Return [X, Y] of the center of cell containing provided text 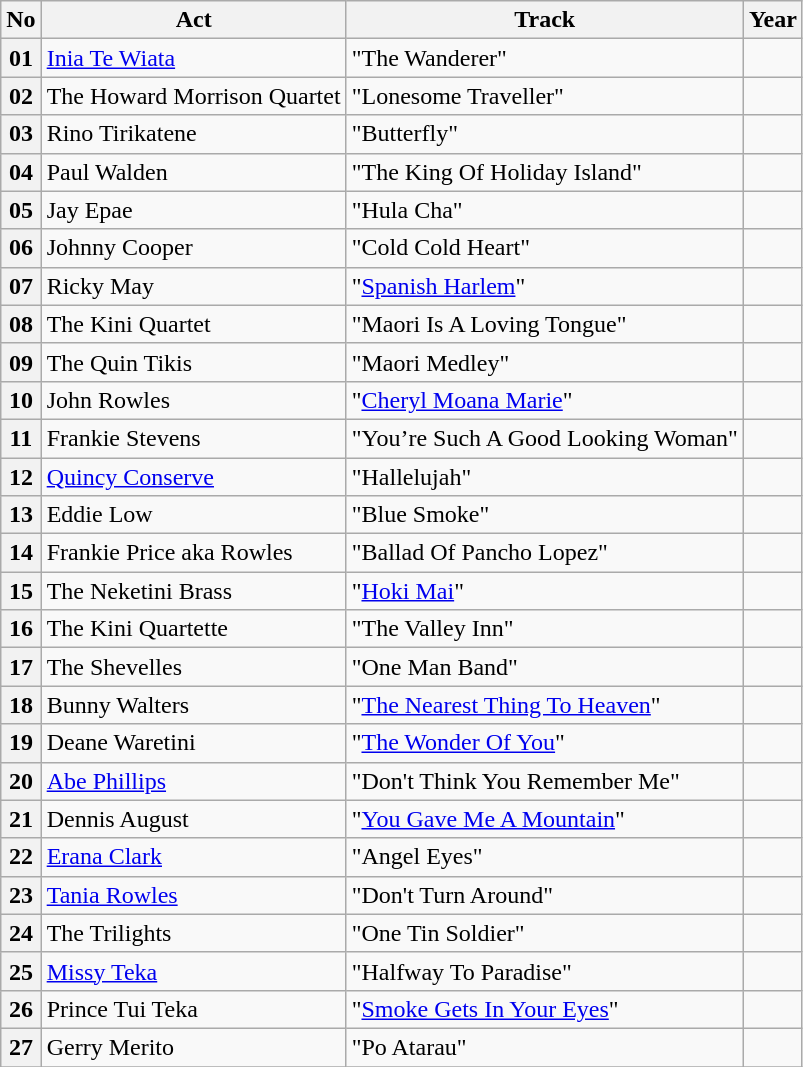
01 [21, 58]
16 [21, 629]
"Hallelujah" [544, 477]
The Quin Tikis [194, 362]
"One Tin Soldier" [544, 933]
Paul Walden [194, 172]
"Blue Smoke" [544, 515]
Track [544, 20]
"The Wanderer" [544, 58]
Year [772, 20]
Frankie Price aka Rowles [194, 553]
John Rowles [194, 400]
"The King Of Holiday Island" [544, 172]
Act [194, 20]
08 [21, 324]
Prince Tui Teka [194, 1009]
"Don't Turn Around" [544, 895]
"You Gave Me A Mountain" [544, 819]
"You’re Such A Good Looking Woman" [544, 438]
09 [21, 362]
Rino Tirikatene [194, 134]
05 [21, 210]
Dennis August [194, 819]
Jay Epae [194, 210]
25 [21, 971]
No [21, 20]
Tania Rowles [194, 895]
10 [21, 400]
21 [21, 819]
"Hula Cha" [544, 210]
07 [21, 286]
Missy Teka [194, 971]
22 [21, 857]
"Smoke Gets In Your Eyes" [544, 1009]
03 [21, 134]
"Spanish Harlem" [544, 286]
"Halfway To Paradise" [544, 971]
Deane Waretini [194, 743]
02 [21, 96]
"Maori Medley" [544, 362]
19 [21, 743]
Gerry Merito [194, 1047]
The Kini Quartet [194, 324]
"Cold Cold Heart" [544, 248]
"Lonesome Traveller" [544, 96]
"Hoki Mai" [544, 591]
Erana Clark [194, 857]
"Don't Think You Remember Me" [544, 781]
Abe Phillips [194, 781]
15 [21, 591]
"The Nearest Thing To Heaven" [544, 705]
23 [21, 895]
"Angel Eyes" [544, 857]
"One Man Band" [544, 667]
17 [21, 667]
Quincy Conserve [194, 477]
14 [21, 553]
Bunny Walters [194, 705]
"The Valley Inn" [544, 629]
Ricky May [194, 286]
The Neketini Brass [194, 591]
The Kini Quartette [194, 629]
24 [21, 933]
Eddie Low [194, 515]
"Cheryl Moana Marie" [544, 400]
26 [21, 1009]
Inia Te Wiata [194, 58]
Frankie Stevens [194, 438]
Johnny Cooper [194, 248]
11 [21, 438]
20 [21, 781]
"The Wonder Of You" [544, 743]
13 [21, 515]
The Howard Morrison Quartet [194, 96]
27 [21, 1047]
"Po Atarau" [544, 1047]
The Shevelles [194, 667]
The Trilights [194, 933]
04 [21, 172]
"Butterfly" [544, 134]
"Ballad Of Pancho Lopez" [544, 553]
"Maori Is A Loving Tongue" [544, 324]
18 [21, 705]
06 [21, 248]
12 [21, 477]
